For the text-containing cell, return its midpoint in (X, Y) coordinate format. 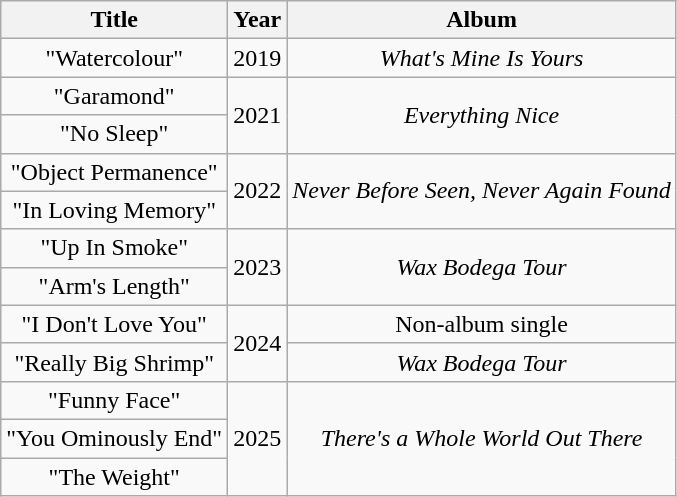
What's Mine Is Yours (482, 58)
2023 (258, 267)
There's a Whole World Out There (482, 438)
"Really Big Shrimp" (114, 362)
"The Weight" (114, 477)
"Object Permanence" (114, 172)
"You Ominously End" (114, 438)
Title (114, 20)
"Garamond" (114, 96)
"In Loving Memory" (114, 210)
2024 (258, 343)
"Watercolour" (114, 58)
2019 (258, 58)
"No Sleep" (114, 134)
2021 (258, 115)
"Up In Smoke" (114, 248)
"Funny Face" (114, 400)
Non-album single (482, 324)
Never Before Seen, Never Again Found (482, 191)
Year (258, 20)
"I Don't Love You" (114, 324)
Everything Nice (482, 115)
"Arm's Length" (114, 286)
2022 (258, 191)
Album (482, 20)
2025 (258, 438)
